Extract the [X, Y] coordinate from the center of the cell holding the provided text.  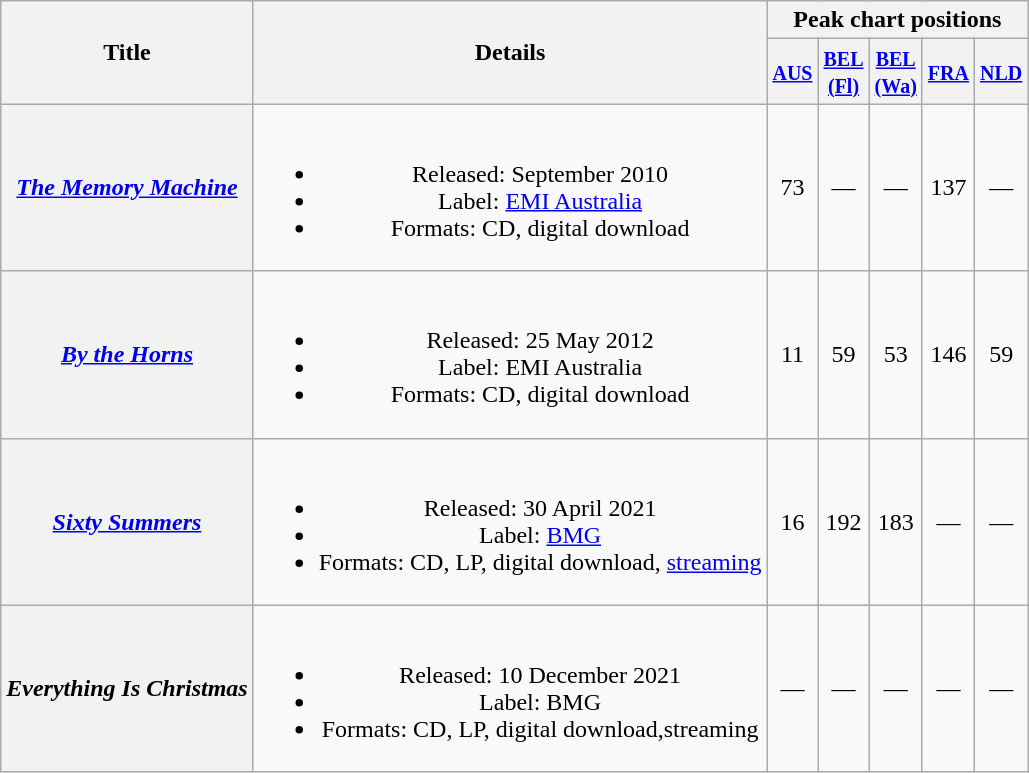
11 [792, 354]
Sixty Summers [127, 522]
73 [792, 188]
Released: September 2010Label: EMI AustraliaFormats: CD, digital download [510, 188]
Details [510, 52]
16 [792, 522]
NLD [1002, 72]
The Memory Machine [127, 188]
AUS [792, 72]
146 [948, 354]
FRA [948, 72]
By the Horns [127, 354]
BEL(Wa) [896, 72]
53 [896, 354]
Released: 30 April 2021Label: BMGFormats: CD, LP, digital download, streaming [510, 522]
Released: 10 December 2021Label: BMGFormats: CD, LP, digital download,streaming [510, 688]
Peak chart positions [898, 20]
137 [948, 188]
BEL(Fl) [844, 72]
Everything Is Christmas [127, 688]
183 [896, 522]
Released: 25 May 2012Label: EMI AustraliaFormats: CD, digital download [510, 354]
Title [127, 52]
192 [844, 522]
